Pinpoint the cell where the given text exists, returning its (x, y) midpoint coordinate. 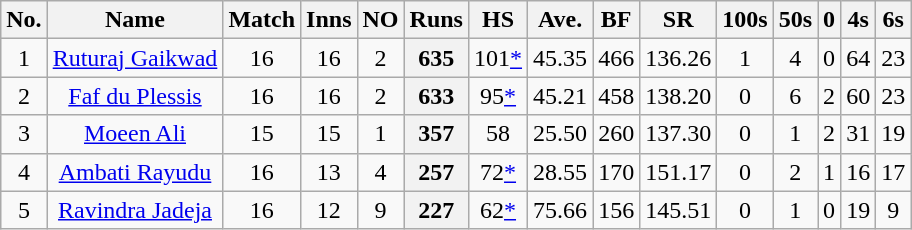
100s (745, 20)
Faf du Plessis (135, 96)
227 (436, 210)
5 (24, 210)
Ruturaj Gaikwad (135, 58)
170 (616, 172)
3 (24, 134)
101* (498, 58)
50s (795, 20)
Runs (436, 20)
357 (436, 134)
HS (498, 20)
58 (498, 134)
SR (678, 20)
45.21 (560, 96)
458 (616, 96)
Moeen Ali (135, 134)
151.17 (678, 172)
633 (436, 96)
45.35 (560, 58)
BF (616, 20)
60 (858, 96)
Ave. (560, 20)
6s (894, 20)
62* (498, 210)
64 (858, 58)
13 (329, 172)
72* (498, 172)
136.26 (678, 58)
31 (858, 134)
95* (498, 96)
4s (858, 20)
145.51 (678, 210)
25.50 (560, 134)
137.30 (678, 134)
No. (24, 20)
Match (262, 20)
28.55 (560, 172)
12 (329, 210)
Inns (329, 20)
635 (436, 58)
6 (795, 96)
260 (616, 134)
Ambati Rayudu (135, 172)
Ravindra Jadeja (135, 210)
Name (135, 20)
NO (380, 20)
257 (436, 172)
75.66 (560, 210)
466 (616, 58)
17 (894, 172)
138.20 (678, 96)
156 (616, 210)
